Provide the [x, y] coordinate of the cell's center where the given text is located.  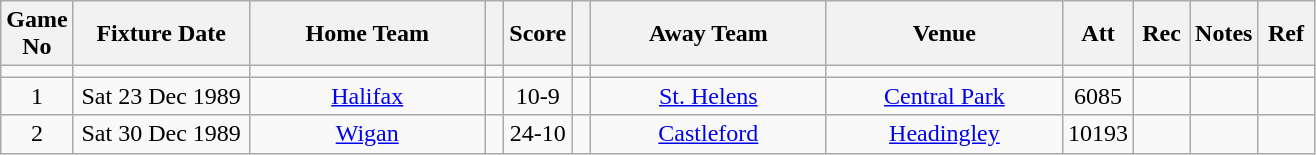
2 [37, 134]
Att [1098, 34]
Away Team [708, 34]
10193 [1098, 134]
Score [538, 34]
Venue [944, 34]
Sat 30 Dec 1989 [161, 134]
Castleford [708, 134]
Sat 23 Dec 1989 [161, 96]
Notes [1224, 34]
Wigan [367, 134]
Halifax [367, 96]
1 [37, 96]
Headingley [944, 134]
Game No [37, 34]
Rec [1162, 34]
24-10 [538, 134]
Central Park [944, 96]
Home Team [367, 34]
St. Helens [708, 96]
Fixture Date [161, 34]
10-9 [538, 96]
Ref [1286, 34]
6085 [1098, 96]
